Provide the (x, y) coordinate of the cell's center where the given text is located.  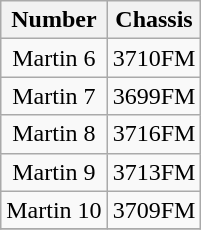
Martin 9 (54, 172)
Martin 10 (54, 210)
3710FM (154, 58)
Number (54, 20)
Martin 6 (54, 58)
3716FM (154, 134)
3699FM (154, 96)
3713FM (154, 172)
Martin 7 (54, 96)
3709FM (154, 210)
Martin 8 (54, 134)
Chassis (154, 20)
